Provide the (x, y) coordinate of the cell's center where the given text is located.  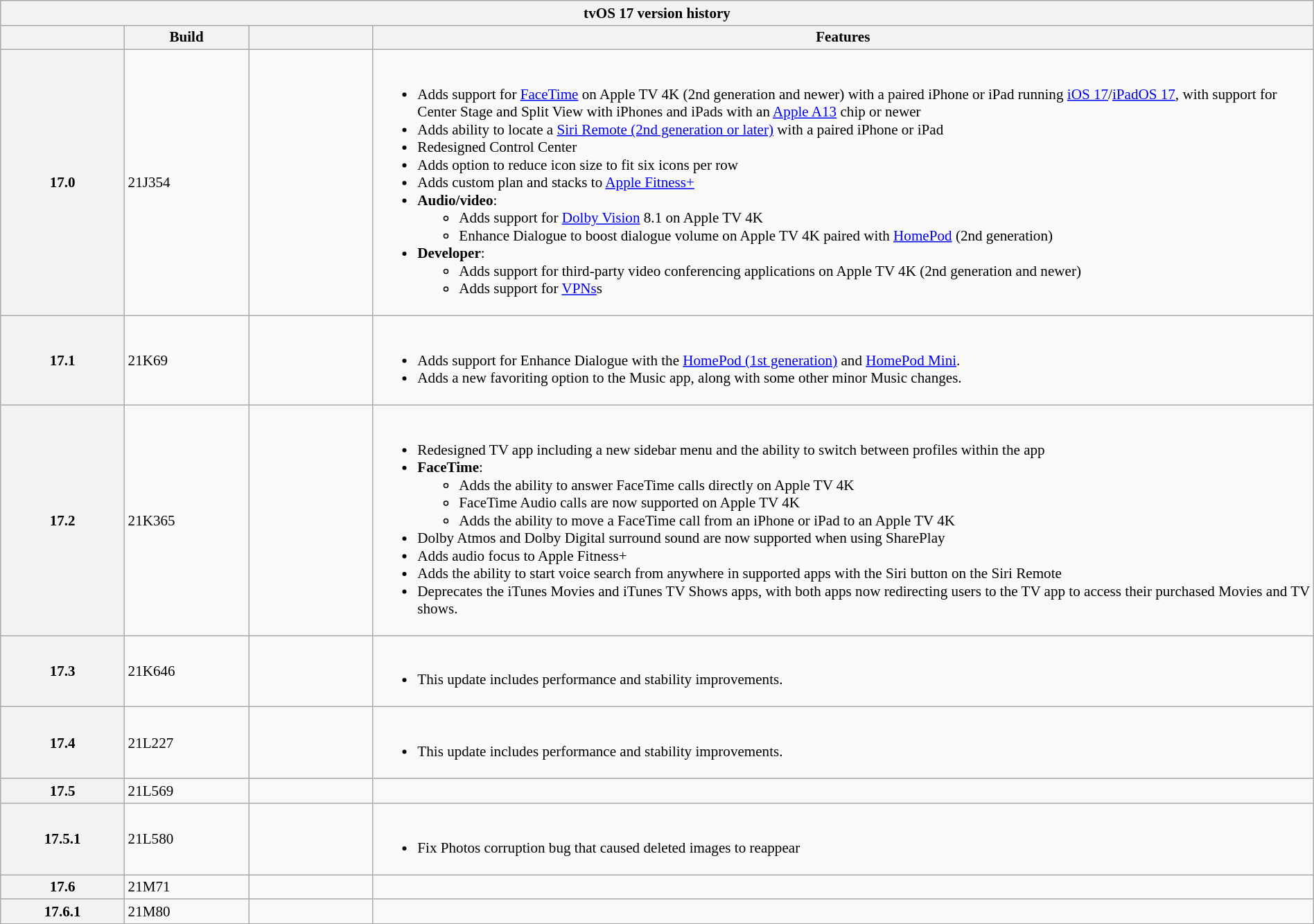
21L580 (187, 839)
Features (843, 37)
17.4 (62, 743)
17.5 (62, 790)
17.3 (62, 671)
17.5.1 (62, 839)
21M71 (187, 887)
17.2 (62, 520)
Build (187, 37)
tvOS 17 version history (657, 12)
17.6 (62, 887)
21M80 (187, 911)
21J354 (187, 183)
17.1 (62, 360)
Fix Photos corruption bug that caused deleted images to reappear (843, 839)
17.0 (62, 183)
17.6.1 (62, 911)
21K365 (187, 520)
21L569 (187, 790)
21K69 (187, 360)
21K646 (187, 671)
21L227 (187, 743)
